Pinpoint the cell where the given text exists, returning its [x, y] midpoint coordinate. 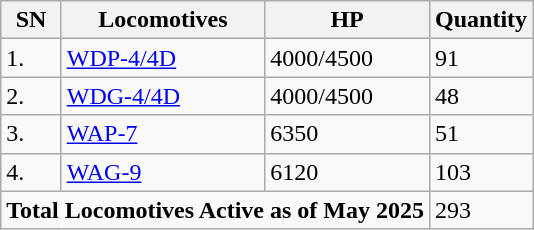
293 [482, 210]
3. [31, 134]
6120 [348, 172]
WAG-9 [162, 172]
2. [31, 96]
Total Locomotives Active as of May 2025 [216, 210]
WAP-7 [162, 134]
6350 [348, 134]
HP [348, 20]
Locomotives [162, 20]
91 [482, 58]
48 [482, 96]
1. [31, 58]
103 [482, 172]
Quantity [482, 20]
51 [482, 134]
WDP-4/4D [162, 58]
WDG-4/4D [162, 96]
4. [31, 172]
SN [31, 20]
